Extract the (X, Y) coordinate from the center of the cell holding the provided text.  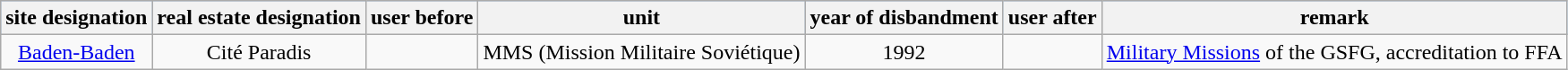
Military Missions of the GSFG, accreditation to FFA (1334, 52)
user after (1052, 18)
1992 (904, 52)
Baden-Baden (77, 52)
real estate designation (260, 18)
MMS (Mission Militaire Soviétique) (641, 52)
year of disbandment (904, 18)
Cité Paradis (260, 52)
unit (641, 18)
user before (421, 18)
remark (1334, 18)
site designation (77, 18)
